Detect which cell encompasses the target text, then output its (X, Y) center coordinate. 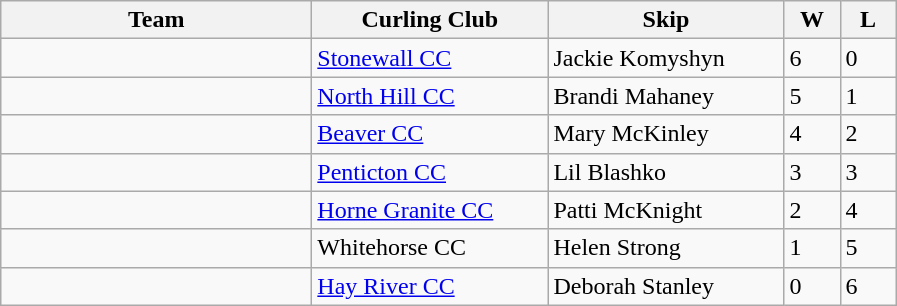
Skip (666, 20)
North Hill CC (430, 96)
W (812, 20)
Lil Blashko (666, 172)
Patti McKnight (666, 210)
Horne Granite CC (430, 210)
Helen Strong (666, 248)
Beaver CC (430, 134)
Stonewall CC (430, 58)
Jackie Komyshyn (666, 58)
Whitehorse CC (430, 248)
Curling Club (430, 20)
Penticton CC (430, 172)
Brandi Mahaney (666, 96)
Hay River CC (430, 286)
Deborah Stanley (666, 286)
Mary McKinley (666, 134)
L (868, 20)
Team (156, 20)
